Scan for the cell matching the given text and deliver its [x, y] coordinate at center. 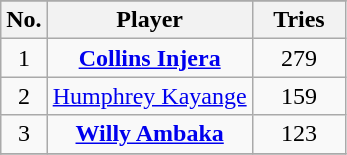
279 [299, 58]
Collins Injera [150, 58]
Player [150, 20]
2 [24, 96]
159 [299, 96]
1 [24, 58]
No. [24, 20]
Tries [299, 20]
Willy Ambaka [150, 134]
3 [24, 134]
Humphrey Kayange [150, 96]
123 [299, 134]
